Output the (x, y) coordinate of the center of the cell containing the given text.  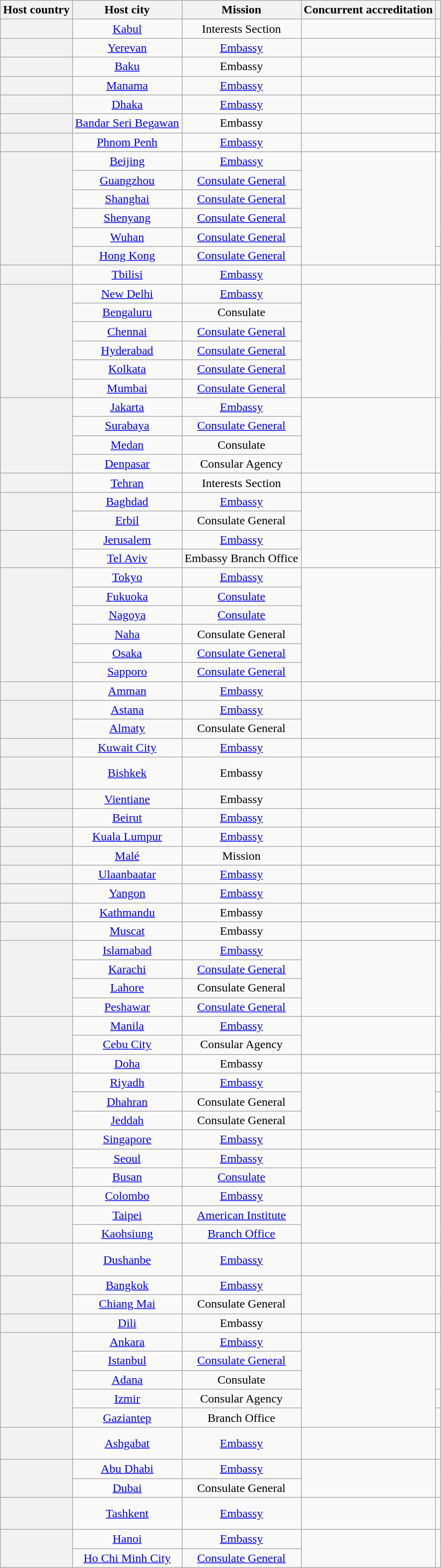
Bengaluru (127, 313)
Jakarta (127, 407)
Beirut (127, 818)
Ulaanbaatar (127, 875)
Colombo (127, 1196)
Muscat (127, 931)
Dhaka (127, 104)
Osaka (127, 653)
Erbil (127, 520)
New Delhi (127, 294)
Surabaya (127, 426)
Kuala Lumpur (127, 836)
Sapporo (127, 672)
Seoul (127, 1158)
Ankara (127, 1342)
Busan (127, 1177)
Naha (127, 634)
Dhahran (127, 1101)
Tashkent (127, 1514)
Jerusalem (127, 539)
Taipei (127, 1215)
Guangzhou (127, 180)
Kolkata (127, 369)
Embassy Branch Office (241, 559)
Kuwait City (127, 747)
Nagoya (127, 615)
Chennai (127, 331)
Doha (127, 1064)
Manila (127, 1026)
Medan (127, 445)
Denpasar (127, 464)
Dubai (127, 1487)
Lahore (127, 988)
Cebu City (127, 1045)
Tehran (127, 483)
Vientiane (127, 799)
Tbilisi (127, 275)
Bandar Seri Begawan (127, 123)
Jeddah (127, 1120)
Shanghai (127, 199)
Baku (127, 67)
Baghdad (127, 501)
American Institute (241, 1215)
Karachi (127, 969)
Istanbul (127, 1361)
Wuhan (127, 237)
Beijing (127, 161)
Yerevan (127, 48)
Abu Dhabi (127, 1469)
Yangon (127, 894)
Amman (127, 691)
Chiang Mai (127, 1304)
Dushanbe (127, 1259)
Host city (127, 10)
Kathmandu (127, 912)
Gaziantep (127, 1417)
Ashgabat (127, 1443)
Manama (127, 85)
Adana (127, 1380)
Astana (127, 710)
Kabul (127, 29)
Shenyang (127, 218)
Peshawar (127, 1007)
Phnom Penh (127, 142)
Tel Aviv (127, 559)
Islamabad (127, 950)
Riyadh (127, 1082)
Concurrent accreditation (368, 10)
Dili (127, 1323)
Host country (37, 10)
Mumbai (127, 388)
Ho Chi Minh City (127, 1558)
Malé (127, 855)
Tokyo (127, 578)
Hanoi (127, 1539)
Izmir (127, 1399)
Hong Kong (127, 256)
Singapore (127, 1139)
Fukuoka (127, 596)
Kaohsiung (127, 1234)
Bangkok (127, 1285)
Hyderabad (127, 350)
Bishkek (127, 773)
Almaty (127, 729)
